Pinpoint the cell where the given text exists, returning its [x, y] midpoint coordinate. 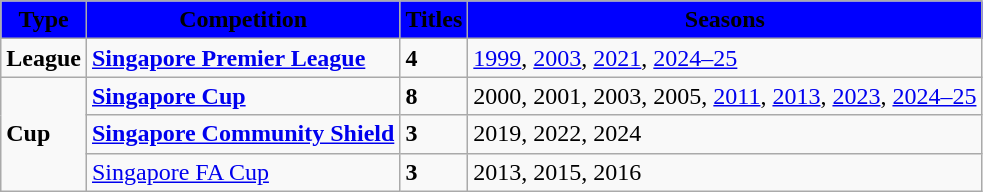
League [44, 58]
8 [434, 96]
2019, 2022, 2024 [725, 134]
Seasons [725, 20]
Singapore Cup [242, 96]
4 [434, 58]
1999, 2003, 2021, 2024–25 [725, 58]
Competition [242, 20]
Singapore Premier League [242, 58]
2013, 2015, 2016 [725, 172]
Singapore FA Cup [242, 172]
Titles [434, 20]
Type [44, 20]
Cup [44, 134]
Singapore Community Shield [242, 134]
2000, 2001, 2003, 2005, 2011, 2013, 2023, 2024–25 [725, 96]
